Return [X, Y] of the center of cell containing provided text 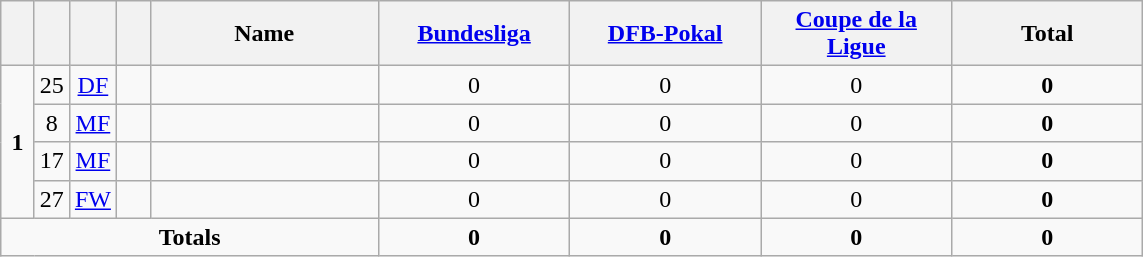
DFB-Pokal [666, 34]
17 [52, 161]
Totals [190, 237]
25 [52, 85]
27 [52, 199]
Total [1048, 34]
DF [92, 85]
Bundesliga [474, 34]
FW [92, 199]
Coupe de la Ligue [856, 34]
8 [52, 123]
1 [18, 142]
Name [264, 34]
